From the cell containing the given text, extract its center point as [X, Y] coordinate. 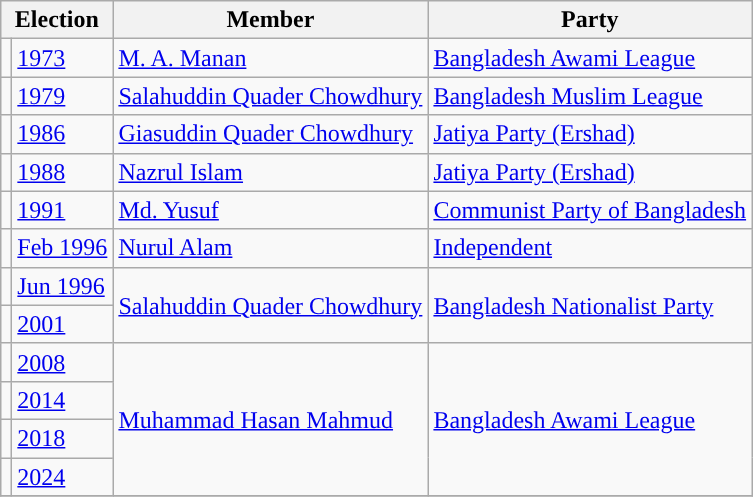
Jun 1996 [62, 286]
Independent [590, 248]
2001 [62, 324]
Feb 1996 [62, 248]
Bangladesh Nationalist Party [590, 305]
1973 [62, 58]
Election [57, 20]
Muhammad Hasan Mahmud [270, 419]
Bangladesh Muslim League [590, 96]
1988 [62, 172]
M. A. Manan [270, 58]
Nazrul Islam [270, 172]
Communist Party of Bangladesh [590, 210]
Giasuddin Quader Chowdhury [270, 134]
Member [270, 20]
Party [590, 20]
2024 [62, 477]
2018 [62, 438]
1979 [62, 96]
Nurul Alam [270, 248]
1986 [62, 134]
2014 [62, 400]
2008 [62, 362]
Md. Yusuf [270, 210]
1991 [62, 210]
